Return [x, y] of the center of cell containing provided text 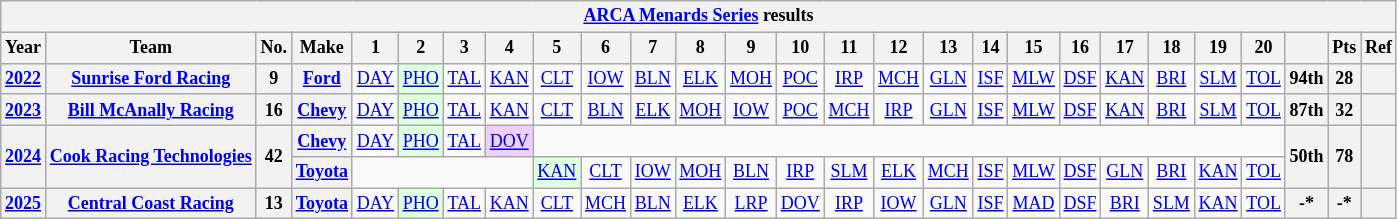
ARCA Menards Series results [699, 16]
78 [1344, 156]
2023 [24, 110]
7 [652, 48]
Year [24, 48]
LRP [752, 204]
28 [1344, 78]
6 [606, 48]
8 [700, 48]
Team [150, 48]
5 [557, 48]
MAD [1034, 204]
Cook Racing Technologies [150, 156]
10 [800, 48]
1 [375, 48]
No. [274, 48]
Bill McAnally Racing [150, 110]
50th [1306, 156]
2022 [24, 78]
94th [1306, 78]
19 [1218, 48]
2025 [24, 204]
Ref [1379, 48]
Sunrise Ford Racing [150, 78]
87th [1306, 110]
12 [899, 48]
Central Coast Racing [150, 204]
Make [322, 48]
42 [274, 156]
11 [849, 48]
3 [464, 48]
Ford [322, 78]
14 [990, 48]
15 [1034, 48]
17 [1125, 48]
18 [1172, 48]
2024 [24, 156]
Pts [1344, 48]
2 [420, 48]
32 [1344, 110]
4 [509, 48]
20 [1264, 48]
